Return (x, y) of the center of cell containing provided text 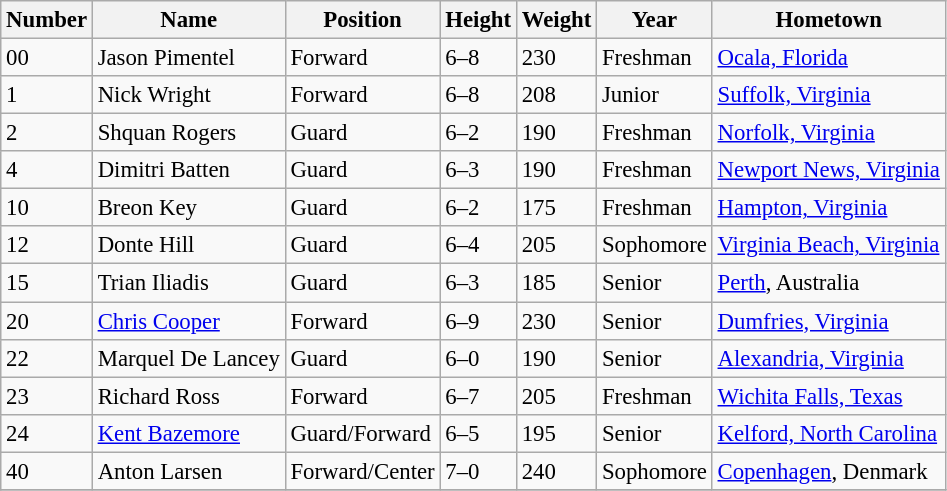
Junior (655, 95)
Donte Hill (188, 245)
10 (47, 208)
195 (556, 433)
1 (47, 95)
Name (188, 20)
20 (47, 321)
Number (47, 20)
Trian Iliadis (188, 283)
Perth, Australia (828, 283)
6–0 (478, 358)
6–5 (478, 433)
Jason Pimentel (188, 58)
2 (47, 133)
15 (47, 283)
00 (47, 58)
Norfolk, Virginia (828, 133)
Kelford, North Carolina (828, 433)
40 (47, 471)
12 (47, 245)
Breon Key (188, 208)
Kent Bazemore (188, 433)
4 (47, 170)
Height (478, 20)
Dumfries, Virginia (828, 321)
Anton Larsen (188, 471)
240 (556, 471)
Marquel De Lancey (188, 358)
Suffolk, Virginia (828, 95)
7–0 (478, 471)
24 (47, 433)
Chris Cooper (188, 321)
Richard Ross (188, 396)
Weight (556, 20)
Guard/Forward (362, 433)
6–7 (478, 396)
Forward/Center (362, 471)
Virginia Beach, Virginia (828, 245)
23 (47, 396)
Ocala, Florida (828, 58)
Copenhagen, Denmark (828, 471)
Hometown (828, 20)
Newport News, Virginia (828, 170)
208 (556, 95)
Shquan Rogers (188, 133)
175 (556, 208)
22 (47, 358)
6–9 (478, 321)
185 (556, 283)
Wichita Falls, Texas (828, 396)
Dimitri Batten (188, 170)
Alexandria, Virginia (828, 358)
Nick Wright (188, 95)
Year (655, 20)
Position (362, 20)
6–4 (478, 245)
Hampton, Virginia (828, 208)
